From the cell containing the given text, extract its center point as (X, Y) coordinate. 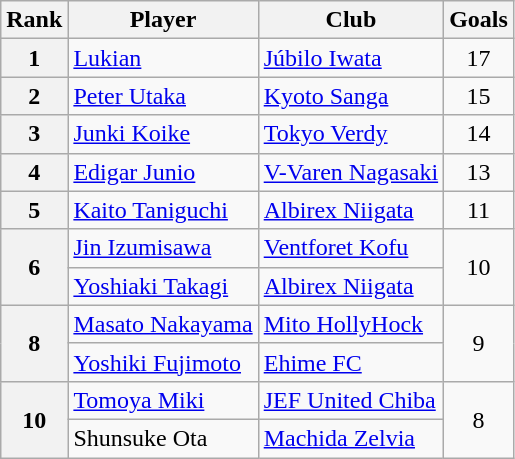
Júbilo Iwata (350, 58)
Kyoto Sanga (350, 96)
2 (34, 96)
9 (479, 343)
15 (479, 96)
Goals (479, 20)
Junki Koike (163, 134)
17 (479, 58)
Machida Zelvia (350, 438)
Peter Utaka (163, 96)
1 (34, 58)
Kaito Taniguchi (163, 210)
Mito HollyHock (350, 324)
V-Varen Nagasaki (350, 172)
13 (479, 172)
Edigar Junio (163, 172)
Tomoya Miki (163, 400)
Yoshiaki Takagi (163, 286)
4 (34, 172)
Tokyo Verdy (350, 134)
JEF United Chiba (350, 400)
14 (479, 134)
Jin Izumisawa (163, 248)
Ventforet Kofu (350, 248)
Ehime FC (350, 362)
6 (34, 267)
11 (479, 210)
Masato Nakayama (163, 324)
5 (34, 210)
Player (163, 20)
Lukian (163, 58)
Club (350, 20)
Shunsuke Ota (163, 438)
Yoshiki Fujimoto (163, 362)
3 (34, 134)
Rank (34, 20)
